Return the (x, y) coordinate for the center point of the cell that contains the specified text.  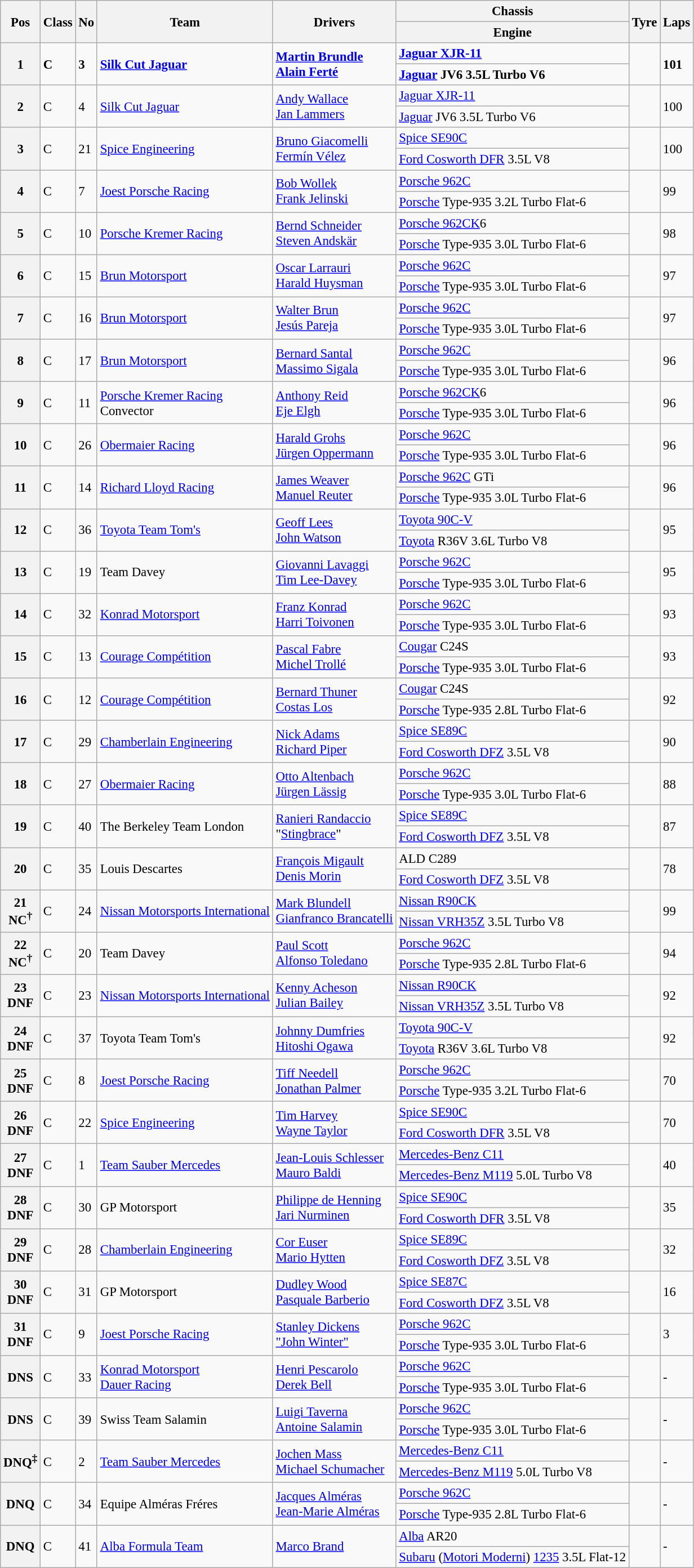
24 (86, 911)
41 (86, 1547)
Bernard Santal Massimo Sigala (335, 360)
Jacques Alméras Jean-Marie Alméras (335, 1504)
Otto Altenbach Jürgen Lässig (335, 784)
No (86, 21)
The Berkeley Team London (185, 827)
Franz Konrad Harri Toivonen (335, 615)
34 (86, 1504)
Walter Brun Jesús Pareja (335, 318)
Laps (677, 21)
François Migault Denis Morin (335, 868)
Equipe Alméras Fréres (185, 1504)
101 (677, 64)
Nick Adams Richard Piper (335, 741)
Harald Grohs Jürgen Oppermann (335, 445)
88 (677, 784)
Konrad Motorsport (185, 615)
Pascal Fabre Michel Trollé (335, 657)
78 (677, 868)
37 (86, 1037)
Bruno Giacomelli Fermín Vélez (335, 149)
Engine (513, 33)
Martin Brundle Alain Ferté (335, 64)
31 (86, 1292)
Luigi Taverna Antoine Salamin (335, 1419)
39 (86, 1419)
Marco Brand (335, 1547)
Porsche Kremer Racing Convector (185, 403)
Mark Blundell Gianfranco Brancatelli (335, 911)
27 (86, 784)
Porsche Kremer Racing (185, 233)
33 (86, 1377)
Dudley Wood Pasquale Barberio (335, 1292)
Team (185, 21)
Louis Descartes (185, 868)
29 (86, 741)
James Weaver Manuel Reuter (335, 488)
5 (20, 233)
29DNF (20, 1249)
Class (57, 21)
DNQ‡ (20, 1461)
36 (86, 529)
21NC† (20, 911)
90 (677, 741)
98 (677, 233)
Swiss Team Salamin (185, 1419)
Bernd Schneider Steven Andskär (335, 233)
6 (20, 276)
Ranieri Randaccio "Stingbrace" (335, 827)
Philippe de Henning Jari Nurminen (335, 1208)
Porsche 962C GTi (513, 477)
22 (86, 1123)
Chassis (513, 11)
Richard Lloyd Racing (185, 488)
Johnny Dumfries Hitoshi Ogawa (335, 1037)
Giovanni Lavaggi Tim Lee-Davey (335, 572)
Anthony Reid Eje Elgh (335, 403)
Alba Formula Team (185, 1547)
26DNF (20, 1123)
27DNF (20, 1165)
Stanley Dickens "John Winter" (335, 1335)
Geoff Lees John Watson (335, 529)
28DNF (20, 1208)
Tim Harvey Wayne Taylor (335, 1123)
25DNF (20, 1080)
Kenny Acheson Julian Bailey (335, 996)
26 (86, 445)
Drivers (335, 21)
22NC† (20, 953)
Bernard Thuner Costas Los (335, 700)
Cor Euser Mario Hytten (335, 1249)
30DNF (20, 1292)
21 (86, 149)
18 (20, 784)
Jochen Mass Michael Schumacher (335, 1461)
31DNF (20, 1335)
Spice SE87C (513, 1282)
Jean-Louis Schlesser Mauro Baldi (335, 1165)
Konrad Motorsport Dauer Racing (185, 1377)
Alba AR20 (513, 1536)
87 (677, 827)
30 (86, 1208)
Paul Scott Alfonso Toledano (335, 953)
Bob Wollek Frank Jelinski (335, 191)
Subaru (Motori Moderni) 1235 3.5L Flat-12 (513, 1557)
Tiff Needell Jonathan Palmer (335, 1080)
Tyre (644, 21)
Andy Wallace Jan Lammers (335, 106)
23 (86, 996)
94 (677, 953)
24DNF (20, 1037)
23DNF (20, 996)
Pos (20, 21)
ALD C289 (513, 858)
28 (86, 1249)
Henri Pescarolo Derek Bell (335, 1377)
Oscar Larrauri Harald Huysman (335, 276)
